Capture the cell that displays the provided text and extract its [X, Y] central coordinate. 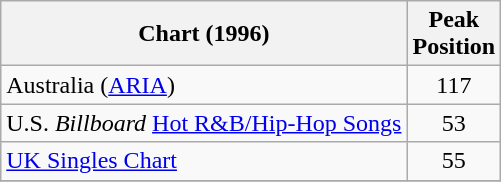
53 [454, 123]
Australia (ARIA) [204, 85]
Chart (1996) [204, 34]
55 [454, 161]
PeakPosition [454, 34]
117 [454, 85]
UK Singles Chart [204, 161]
U.S. Billboard Hot R&B/Hip-Hop Songs [204, 123]
